For the text-containing cell, return its midpoint in [x, y] coordinate format. 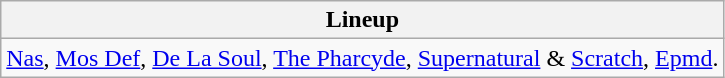
Nas, Mos Def, De La Soul, The Pharcyde, Supernatural & Scratch, Epmd. [362, 58]
Lineup [362, 20]
